Scan for the cell matching the given text and deliver its (X, Y) coordinate at center. 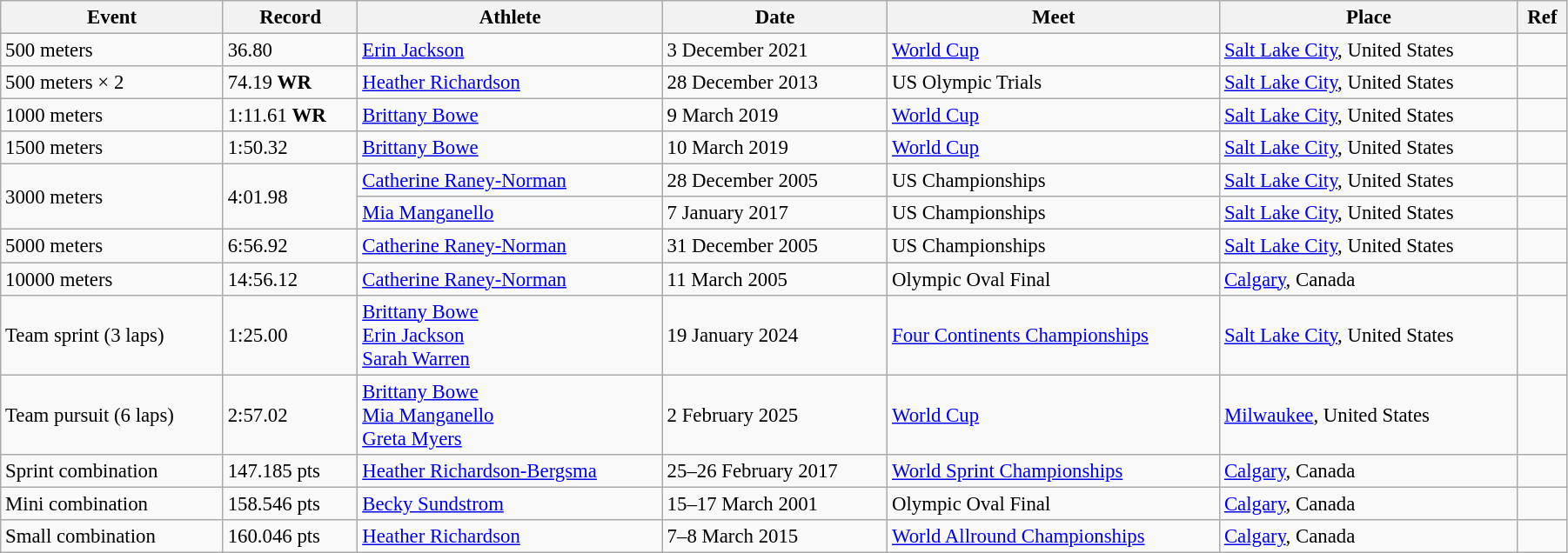
1000 meters (112, 116)
10 March 2019 (774, 148)
25–26 February 2017 (774, 470)
Meet (1054, 17)
6:56.92 (291, 246)
14:56.12 (291, 279)
Brittany BoweErin JacksonSarah Warren (510, 335)
Sprint combination (112, 470)
Becky Sundstrom (510, 503)
7 January 2017 (774, 213)
Mia Manganello (510, 213)
Ref (1542, 17)
158.546 pts (291, 503)
5000 meters (112, 246)
Place (1370, 17)
28 December 2013 (774, 83)
Brittany BoweMia ManganelloGreta Myers (510, 415)
9 March 2019 (774, 116)
Event (112, 17)
Team sprint (3 laps) (112, 335)
Milwaukee, United States (1370, 415)
28 December 2005 (774, 181)
36.80 (291, 50)
1:11.61 WR (291, 116)
Heather Richardson-Bergsma (510, 470)
4:01.98 (291, 197)
World Sprint Championships (1054, 470)
19 January 2024 (774, 335)
Small combination (112, 536)
1:25.00 (291, 335)
10000 meters (112, 279)
Erin Jackson (510, 50)
Team pursuit (6 laps) (112, 415)
Mini combination (112, 503)
2 February 2025 (774, 415)
Record (291, 17)
World Allround Championships (1054, 536)
7–8 March 2015 (774, 536)
1500 meters (112, 148)
31 December 2005 (774, 246)
US Olympic Trials (1054, 83)
15–17 March 2001 (774, 503)
500 meters (112, 50)
160.046 pts (291, 536)
Four Continents Championships (1054, 335)
74.19 WR (291, 83)
500 meters × 2 (112, 83)
Date (774, 17)
147.185 pts (291, 470)
3 December 2021 (774, 50)
2:57.02 (291, 415)
11 March 2005 (774, 279)
1:50.32 (291, 148)
3000 meters (112, 197)
Athlete (510, 17)
